Locate the cell with the specified text and output its (x, y) center coordinate. 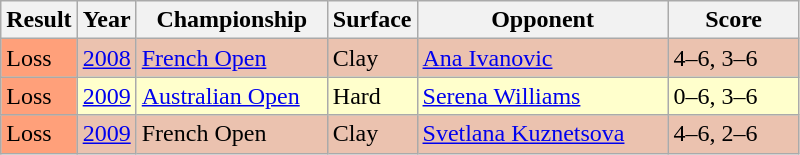
Opponent (542, 20)
Result (39, 20)
Championship (232, 20)
4–6, 3–6 (734, 58)
Year (106, 20)
Ana Ivanovic (542, 58)
0–6, 3–6 (734, 96)
2008 (106, 58)
Hard (372, 96)
Australian Open (232, 96)
4–6, 2–6 (734, 134)
Score (734, 20)
Surface (372, 20)
Serena Williams (542, 96)
Svetlana Kuznetsova (542, 134)
